Detect which cell encompasses the target text, then output its (x, y) center coordinate. 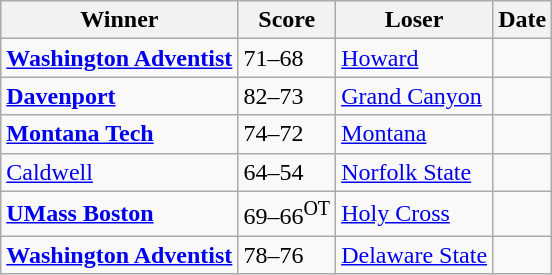
Howard (414, 58)
Holy Cross (414, 214)
Montana (414, 134)
Loser (414, 20)
Grand Canyon (414, 96)
Montana Tech (120, 134)
78–76 (287, 255)
Davenport (120, 96)
69–66OT (287, 214)
71–68 (287, 58)
64–54 (287, 172)
Norfolk State (414, 172)
Winner (120, 20)
74–72 (287, 134)
Caldwell (120, 172)
Date (522, 20)
Delaware State (414, 255)
82–73 (287, 96)
UMass Boston (120, 214)
Score (287, 20)
